From the cell containing the given text, extract its center point as (x, y) coordinate. 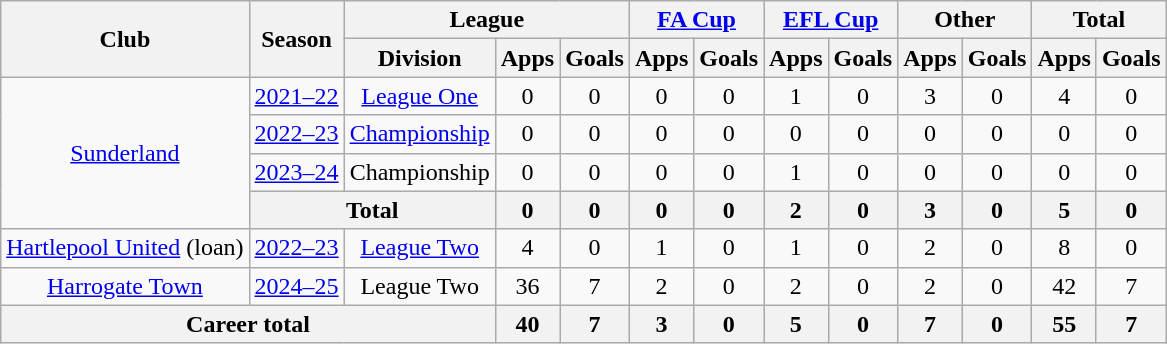
Division (420, 58)
Season (296, 39)
League (486, 20)
EFL Cup (831, 20)
Club (125, 39)
2023–24 (296, 172)
Other (965, 20)
2021–22 (296, 96)
League One (420, 96)
FA Cup (696, 20)
55 (1064, 324)
Career total (248, 324)
42 (1064, 286)
40 (527, 324)
2024–25 (296, 286)
36 (527, 286)
Hartlepool United (loan) (125, 248)
8 (1064, 248)
Sunderland (125, 153)
Harrogate Town (125, 286)
